Identify which cell holds the provided text, then report its (X, Y) central coordinate. 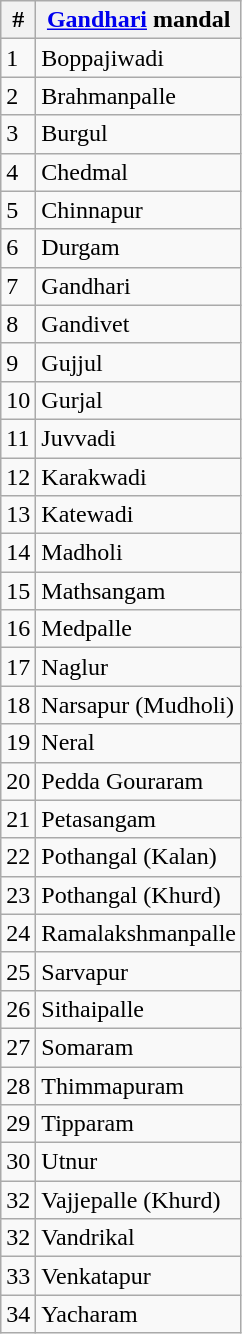
2 (18, 96)
Durgam (139, 248)
23 (18, 895)
15 (18, 591)
21 (18, 819)
29 (18, 1124)
3 (18, 134)
34 (18, 1314)
16 (18, 629)
Venkatapur (139, 1276)
Katewadi (139, 515)
Somaram (139, 1047)
Burgul (139, 134)
Ramalakshmanpalle (139, 933)
Madholi (139, 553)
Yacharam (139, 1314)
Petasangam (139, 819)
# (18, 20)
33 (18, 1276)
Sarvapur (139, 971)
1 (18, 58)
25 (18, 971)
Mathsangam (139, 591)
Gujjul (139, 362)
24 (18, 933)
Naglur (139, 667)
27 (18, 1047)
22 (18, 857)
5 (18, 210)
Utnur (139, 1162)
7 (18, 286)
17 (18, 667)
Boppajiwadi (139, 58)
Pothangal (Khurd) (139, 895)
Neral (139, 743)
Sithaipalle (139, 1009)
Narsapur (Mudholi) (139, 705)
30 (18, 1162)
Vandrikal (139, 1238)
14 (18, 553)
Vajjepalle (Khurd) (139, 1200)
Gandhari mandal (139, 20)
6 (18, 248)
4 (18, 172)
Karakwadi (139, 477)
Juvvadi (139, 438)
18 (18, 705)
9 (18, 362)
12 (18, 477)
26 (18, 1009)
Chinnapur (139, 210)
Pothangal (Kalan) (139, 857)
Medpalle (139, 629)
Brahmanpalle (139, 96)
10 (18, 400)
Pedda Gouraram (139, 781)
Chedmal (139, 172)
19 (18, 743)
20 (18, 781)
11 (18, 438)
Tipparam (139, 1124)
8 (18, 324)
13 (18, 515)
Gandivet (139, 324)
Gurjal (139, 400)
Thimmapuram (139, 1085)
Gandhari (139, 286)
28 (18, 1085)
